Search for the cell housing the specified text and yield its (x, y) center coordinate. 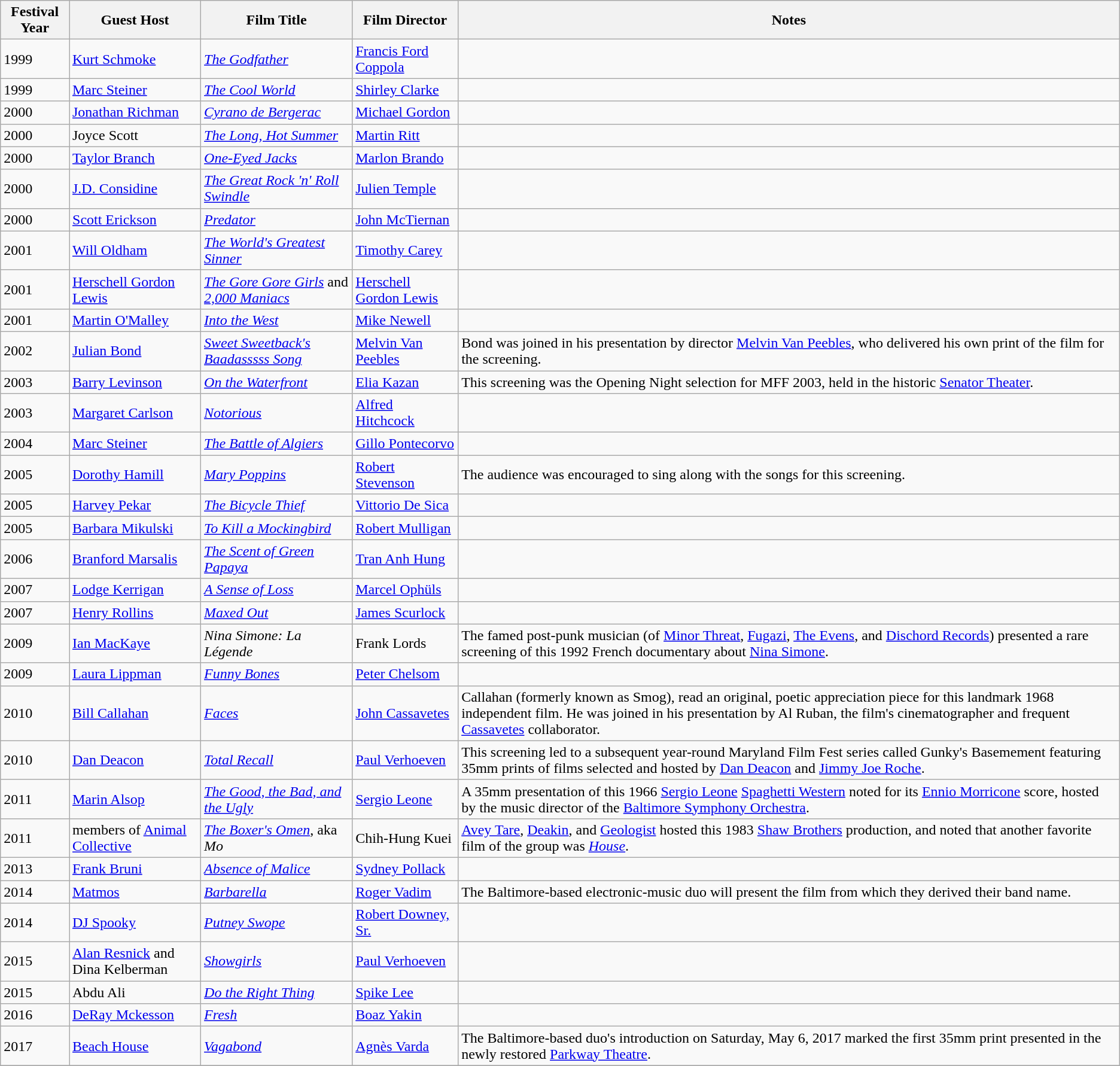
Alfred Hitchcock (406, 413)
This screening was the Opening Night selection for MFF 2003, held in the historic Senator Theater. (789, 382)
Do the Right Thing (276, 992)
DJ Spooky (135, 922)
The Bicycle Thief (276, 505)
The audience was encouraged to sing along with the songs for this screening. (789, 475)
2006 (35, 559)
Film Director (406, 20)
Funny Bones (276, 674)
One-Eyed Jacks (276, 158)
Michael Gordon (406, 112)
Roger Vadim (406, 892)
The Battle of Algiers (276, 444)
A Sense of Loss (276, 590)
Marin Alsop (135, 799)
Beach House (135, 1046)
The Baltimore-based duo's introduction on Saturday, May 6, 2017 marked the first 35mm print presented in the newly restored Parkway Theatre. (789, 1046)
James Scurlock (406, 613)
The Godfather (276, 59)
Peter Chelsom (406, 674)
Julien Temple (406, 189)
The Long, Hot Summer (276, 135)
Notorious (276, 413)
Sweet Sweetback's Baadasssss Song (276, 351)
The Baltimore-based electronic-music duo will present the film from which they derived their band name. (789, 892)
J.D. Considine (135, 189)
The Scent of Green Papaya (276, 559)
Putney Swope (276, 922)
To Kill a Mockingbird (276, 528)
The World's Greatest Sinner (276, 250)
Showgirls (276, 962)
The Boxer's Omen, aka Mo (276, 837)
Shirley Clarke (406, 90)
Fresh (276, 1015)
Vittorio De Sica (406, 505)
Vagabond (276, 1046)
Julian Bond (135, 351)
Predator (276, 220)
Mary Poppins (276, 475)
Film Title (276, 20)
John McTiernan (406, 220)
Laura Lippman (135, 674)
2002 (35, 351)
Alan Resnick and Dina Kelberman (135, 962)
The Good, the Bad, and the Ugly (276, 799)
Margaret Carlson (135, 413)
Dan Deacon (135, 760)
Ian MacKaye (135, 644)
Abdu Ali (135, 992)
Notes (789, 20)
Marlon Brando (406, 158)
Lodge Kerrigan (135, 590)
Scott Erickson (135, 220)
Total Recall (276, 760)
Frank Bruni (135, 869)
On the Waterfront (276, 382)
The Gore Gore Girls and 2,000 Maniacs (276, 290)
Maxed Out (276, 613)
Jonathan Richman (135, 112)
members of Animal Collective (135, 837)
Martin O'Malley (135, 320)
Mike Newell (406, 320)
Barbara Mikulski (135, 528)
Agnès Varda (406, 1046)
The Cool World (276, 90)
Francis Ford Coppola (406, 59)
Marcel Ophüls (406, 590)
Nina Simone: La Légende (276, 644)
Absence of Malice (276, 869)
Robert Stevenson (406, 475)
Taylor Branch (135, 158)
John Cassavetes (406, 713)
Sergio Leone (406, 799)
2004 (35, 444)
2016 (35, 1015)
2017 (35, 1046)
2013 (35, 869)
Branford Marsalis (135, 559)
Kurt Schmoke (135, 59)
Bond was joined in his presentation by director Melvin Van Peebles, who delivered his own print of the film for the screening. (789, 351)
Bill Callahan (135, 713)
Boaz Yakin (406, 1015)
The Great Rock 'n' Roll Swindle (276, 189)
Faces (276, 713)
Robert Mulligan (406, 528)
Timothy Carey (406, 250)
Gillo Pontecorvo (406, 444)
Cyrano de Bergerac (276, 112)
Will Oldham (135, 250)
Elia Kazan (406, 382)
Dorothy Hamill (135, 475)
Robert Downey, Sr. (406, 922)
Spike Lee (406, 992)
Melvin Van Peebles (406, 351)
Festival Year (35, 20)
Barry Levinson (135, 382)
Martin Ritt (406, 135)
Guest Host (135, 20)
Barbarella (276, 892)
Tran Anh Hung (406, 559)
Sydney Pollack (406, 869)
Joyce Scott (135, 135)
Avey Tare, Deakin, and Geologist hosted this 1983 Shaw Brothers production, and noted that another favorite film of the group was House. (789, 837)
DeRay Mckesson (135, 1015)
Chih-Hung Kuei (406, 837)
Harvey Pekar (135, 505)
Frank Lords (406, 644)
Henry Rollins (135, 613)
Matmos (135, 892)
Into the West (276, 320)
